Output the [x, y] coordinate of the center of the cell containing the given text.  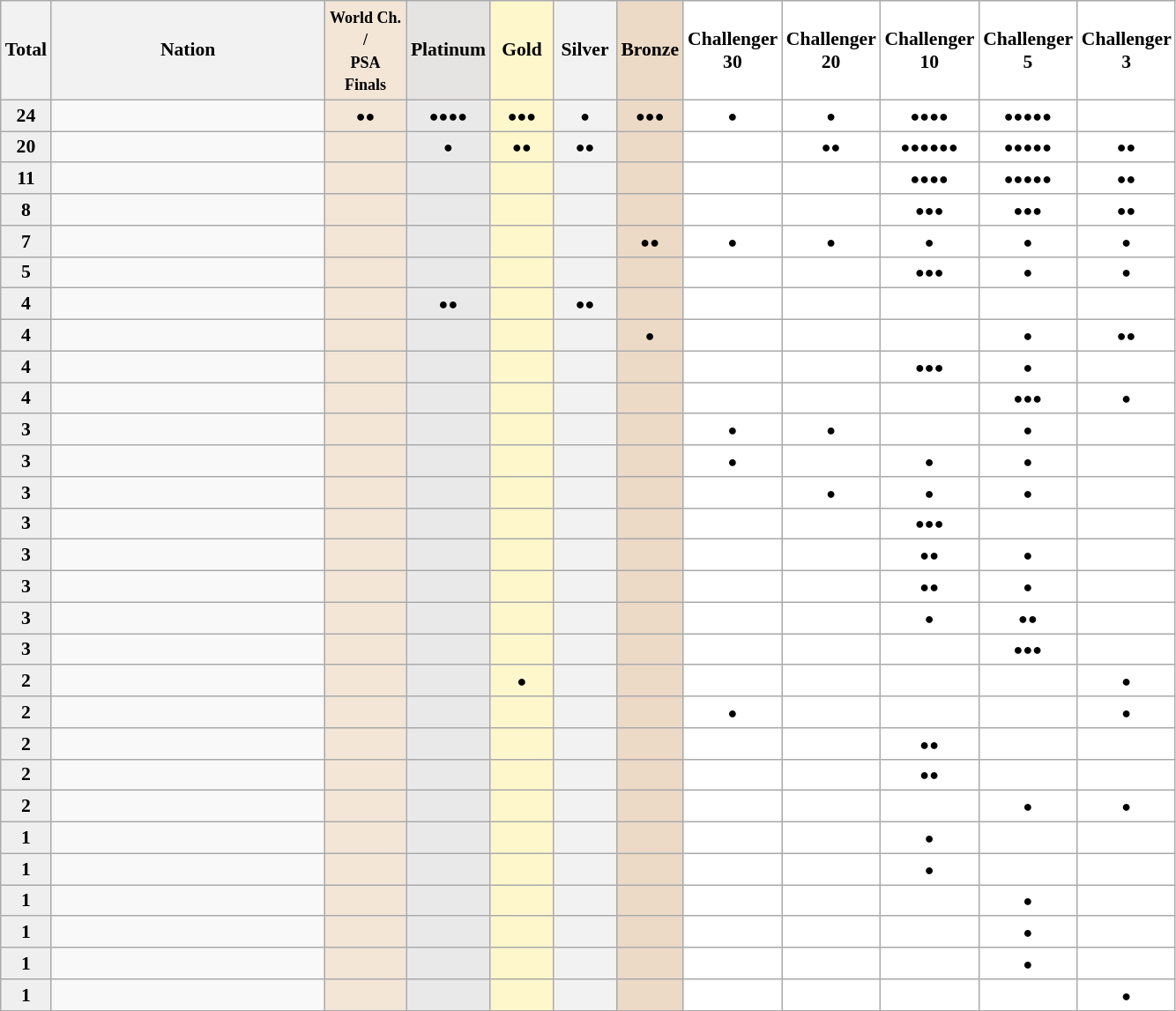
Challenger 20 [831, 50]
Challenger 10 [929, 50]
●●●●●● [929, 147]
11 [26, 179]
Total [26, 50]
World Ch. /PSA Finals [365, 50]
Silver [585, 50]
8 [26, 210]
Platinum [448, 50]
Challenger 3 [1127, 50]
Challenger 30 [733, 50]
Bronze [650, 50]
20 [26, 147]
24 [26, 115]
Challenger 5 [1028, 50]
Gold [522, 50]
7 [26, 242]
5 [26, 272]
Nation [188, 50]
